Provide the [X, Y] coordinate of the cell's center where the given text is located.  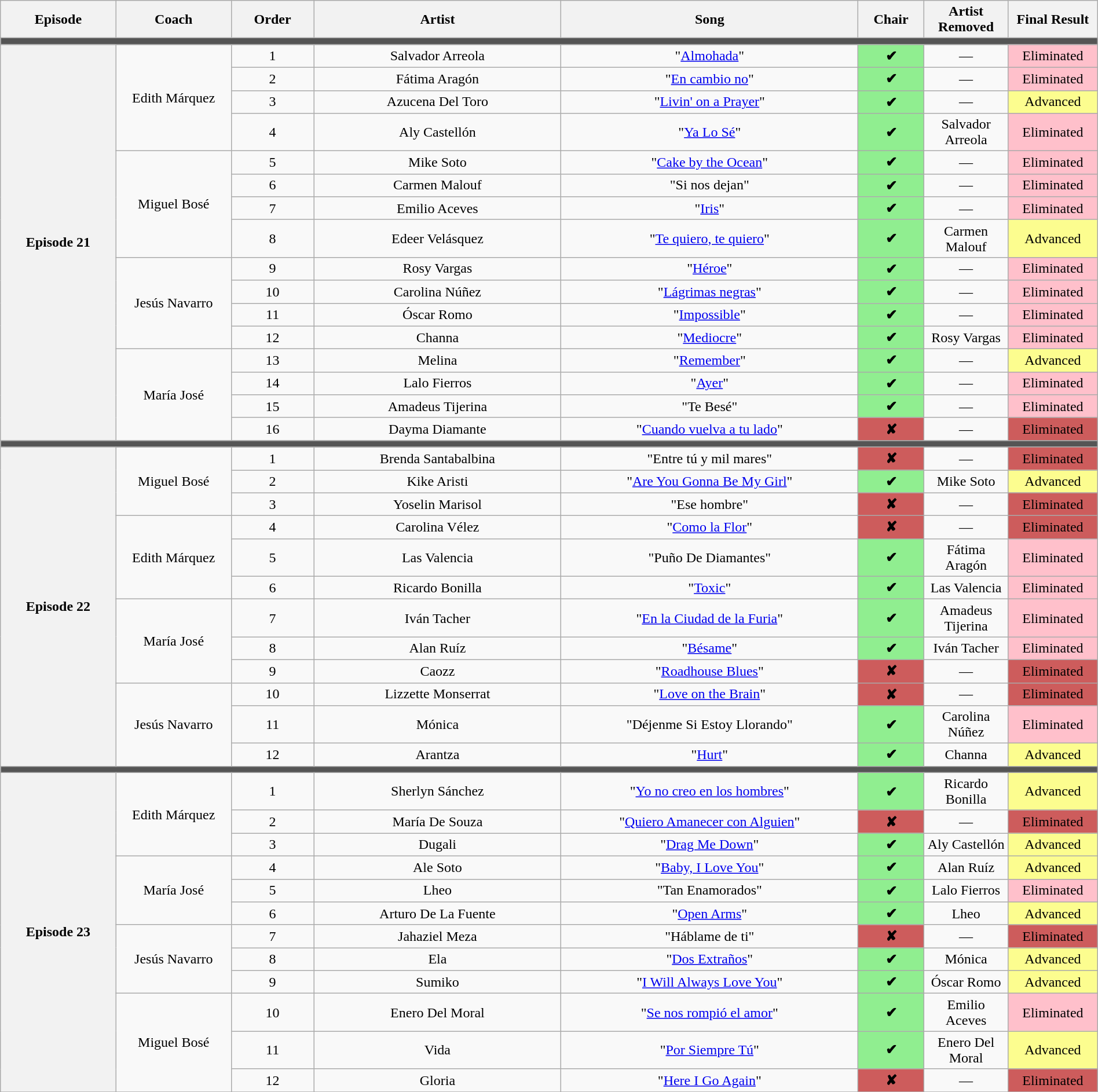
"Te Besé" [710, 406]
"Iris" [710, 208]
"Déjenme Si Estoy Llorando" [710, 725]
"Se nos rompió el amor" [710, 1012]
"Open Arms" [710, 914]
Jahaziel Meza [438, 936]
Carolina Vélez [438, 527]
Episode 21 [58, 243]
"Impossible" [710, 315]
Azucena Del Toro [438, 102]
"Yo no creo en los hombres" [710, 791]
15 [272, 406]
"Almohada" [710, 56]
"Remember" [710, 361]
"Ya Lo Sé" [710, 132]
"Cake by the Ocean" [710, 163]
"Baby, I Love You" [710, 867]
"En cambio no" [710, 79]
"Háblame de ti" [710, 936]
"Livin' on a Prayer" [710, 102]
"Drag Me Down" [710, 845]
Episode 23 [58, 932]
"Toxic" [710, 588]
Chair [891, 20]
Melina [438, 361]
"Puño De Diamantes" [710, 557]
Artist Removed [966, 20]
Dugali [438, 845]
Edeer Velásquez [438, 239]
Dayma Diamante [438, 429]
Episode 22 [58, 607]
Final Result [1053, 20]
"Bésame" [710, 648]
"Love on the Brain" [710, 694]
"Como la Flor" [710, 527]
"Lágrimas negras" [710, 292]
Order [272, 20]
Gloria [438, 1080]
"Hurt" [710, 755]
14 [272, 383]
"Te quiero, te quiero" [710, 239]
Brenda Santabalbina [438, 459]
Caozz [438, 671]
"Dos Extraños" [710, 959]
"Here I Go Again" [710, 1080]
Kike Aristi [438, 482]
"Roadhouse Blues" [710, 671]
Lizzette Monserrat [438, 694]
Artist [438, 20]
"Mediocre" [710, 338]
Yoselin Marisol [438, 504]
"I Will Always Love You" [710, 982]
Sherlyn Sánchez [438, 791]
Song [710, 20]
María De Souza [438, 822]
"Quiero Amanecer con Alguien" [710, 822]
Ela [438, 959]
Arturo De La Fuente [438, 914]
"Héroe" [710, 269]
"Si nos dejan" [710, 185]
"Are You Gonna Be My Girl" [710, 482]
"Por Siempre Tú" [710, 1050]
Ale Soto [438, 867]
Coach [174, 20]
16 [272, 429]
Sumiko [438, 982]
"Tan Enamorados" [710, 891]
"Cuando vuelva a tu lado" [710, 429]
Arantza [438, 755]
"En la Ciudad de la Furia" [710, 618]
13 [272, 361]
"Ese hombre" [710, 504]
"Ayer" [710, 383]
Vida [438, 1050]
"Entre tú y mil mares" [710, 459]
Episode [58, 20]
